Output the (x, y) coordinate of the center of the cell containing the given text.  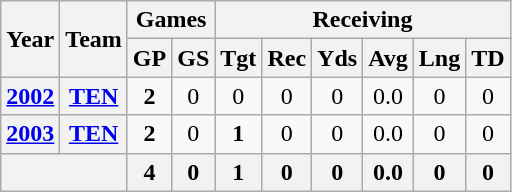
Rec (287, 58)
TD (488, 58)
Year (30, 39)
GP (149, 58)
2003 (30, 134)
2002 (30, 96)
Yds (338, 58)
Receiving (362, 20)
Games (170, 20)
4 (149, 172)
Lng (439, 58)
GS (194, 58)
Tgt (238, 58)
Team (94, 39)
Avg (388, 58)
